Search for the cell housing the specified text and yield its (X, Y) center coordinate. 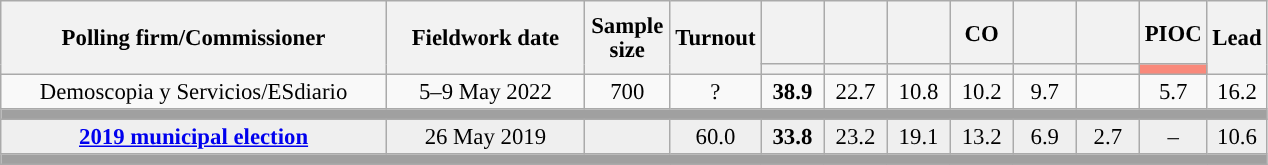
Lead (1237, 38)
? (716, 92)
13.2 (982, 138)
23.2 (856, 138)
2.7 (1108, 138)
700 (627, 92)
10.8 (918, 92)
26 May 2019 (485, 138)
5.7 (1173, 92)
2019 municipal election (194, 138)
6.9 (1044, 138)
10.2 (982, 92)
5–9 May 2022 (485, 92)
16.2 (1237, 92)
Turnout (716, 38)
– (1173, 138)
Fieldwork date (485, 38)
22.7 (856, 92)
Sample size (627, 38)
Demoscopia y Servicios/ESdiario (194, 92)
Polling firm/Commissioner (194, 38)
PIOC (1173, 32)
CO (982, 32)
33.8 (792, 138)
38.9 (792, 92)
10.6 (1237, 138)
19.1 (918, 138)
9.7 (1044, 92)
60.0 (716, 138)
